Identify which cell holds the provided text, then report its (x, y) central coordinate. 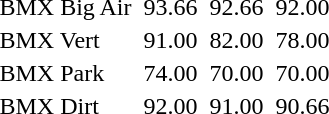
91.00 (170, 40)
70.00 (236, 73)
82.00 (236, 40)
74.00 (170, 73)
